For the text-containing cell, return its midpoint in (x, y) coordinate format. 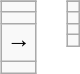
→ (18, 42)
